Provide the [X, Y] coordinate of the cell's center where the given text is located.  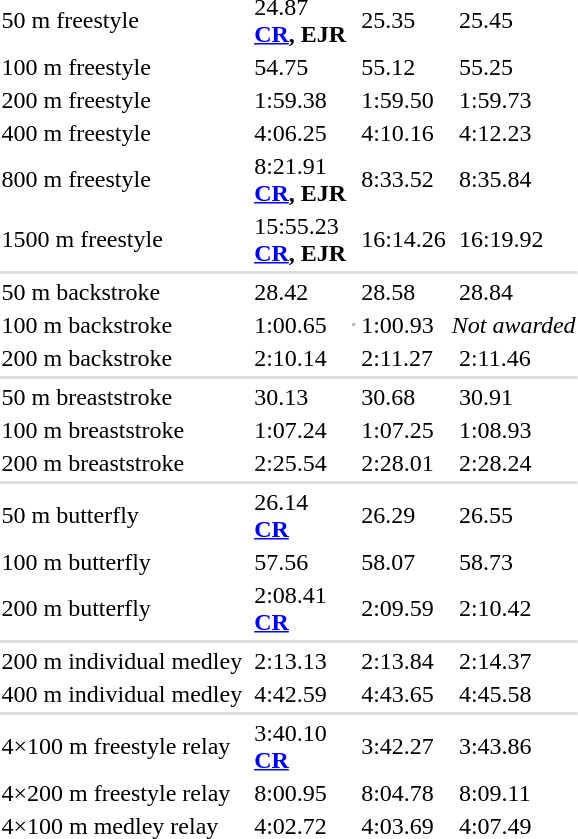
57.56 [300, 562]
100 m breaststroke [122, 430]
2:10.14 [300, 358]
55.25 [517, 67]
200 m breaststroke [122, 463]
50 m backstroke [122, 292]
30.13 [300, 397]
4:45.58 [517, 694]
4:42.59 [300, 694]
4:12.23 [517, 133]
1:08.93 [517, 430]
3:40.10CR [300, 746]
2:13.84 [404, 661]
400 m individual medley [122, 694]
58.73 [517, 562]
100 m freestyle [122, 67]
26.14CR [300, 516]
30.68 [404, 397]
4:06.25 [300, 133]
2:08.41CR [300, 608]
1:59.38 [300, 100]
16:19.92 [517, 240]
26.55 [517, 516]
200 m freestyle [122, 100]
200 m backstroke [122, 358]
Not awarded [514, 325]
2:28.01 [404, 463]
16:14.26 [404, 240]
55.12 [404, 67]
4:10.16 [404, 133]
26.29 [404, 516]
2:13.13 [300, 661]
3:42.27 [404, 746]
1500 m freestyle [122, 240]
2:09.59 [404, 608]
8:33.52 [404, 180]
400 m freestyle [122, 133]
8:04.78 [404, 793]
30.91 [517, 397]
4:43.65 [404, 694]
8:21.91CR, EJR [300, 180]
3:43.86 [517, 746]
2:11.27 [404, 358]
100 m backstroke [122, 325]
2:10.42 [517, 608]
15:55.23CR, EJR [300, 240]
2:14.37 [517, 661]
1:00.93 [404, 325]
800 m freestyle [122, 180]
200 m individual medley [122, 661]
1:00.65 [300, 325]
4×200 m freestyle relay [122, 793]
1:59.50 [404, 100]
100 m butterfly [122, 562]
2:11.46 [517, 358]
50 m breaststroke [122, 397]
1:59.73 [517, 100]
50 m butterfly [122, 516]
28.42 [300, 292]
8:35.84 [517, 180]
8:00.95 [300, 793]
2:25.54 [300, 463]
54.75 [300, 67]
200 m butterfly [122, 608]
58.07 [404, 562]
1:07.25 [404, 430]
2:28.24 [517, 463]
8:09.11 [517, 793]
4×100 m freestyle relay [122, 746]
28.58 [404, 292]
1:07.24 [300, 430]
28.84 [517, 292]
